Return (x, y) of the center of cell containing provided text 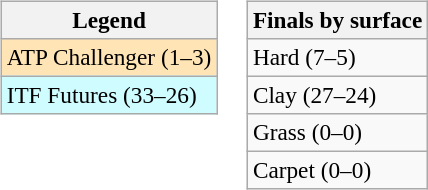
Finals by surface (337, 20)
Grass (0–0) (337, 133)
Hard (7–5) (337, 57)
Clay (27–24) (337, 95)
ITF Futures (33–26) (108, 95)
Legend (108, 20)
Carpet (0–0) (337, 171)
ATP Challenger (1–3) (108, 57)
